Scan for the cell matching the given text and deliver its (x, y) coordinate at center. 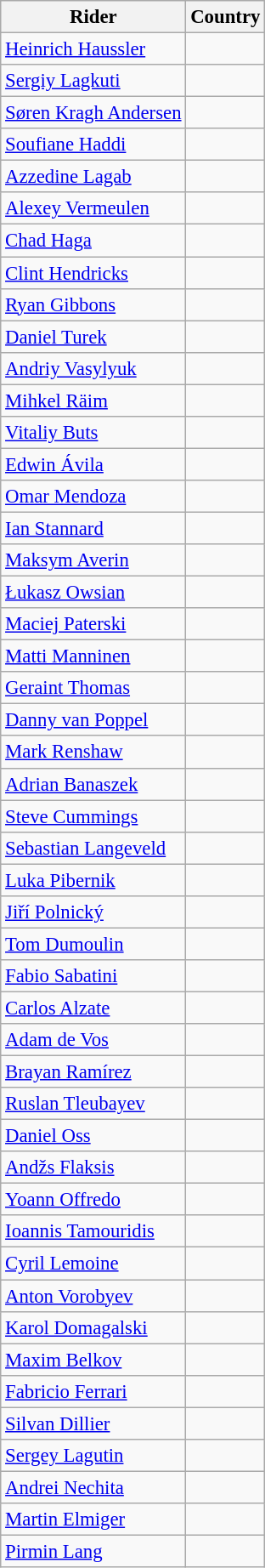
Edwin Ávila (93, 464)
Andžs Flaksis (93, 1167)
Cyril Lemoine (93, 1264)
Martin Elmiger (93, 1520)
Adrian Banaszek (93, 784)
Chad Haga (93, 241)
Andrei Nechita (93, 1487)
Azzedine Lagab (93, 177)
Omar Mendoza (93, 497)
Danny van Poppel (93, 720)
Sergiy Lagkuti (93, 81)
Daniel Oss (93, 1136)
Brayan Ramírez (93, 1072)
Daniel Turek (93, 337)
Maxim Belkov (93, 1360)
Alexey Vermeulen (93, 208)
Fabio Sabatini (93, 976)
Mihkel Räim (93, 401)
Heinrich Haussler (93, 49)
Andriy Vasylyuk (93, 368)
Łukasz Owsian (93, 593)
Matti Manninen (93, 656)
Adam de Vos (93, 1040)
Anton Vorobyev (93, 1296)
Ryan Gibbons (93, 304)
Pirmin Lang (93, 1551)
Steve Cummings (93, 816)
Luka Pibernik (93, 880)
Fabricio Ferrari (93, 1391)
Karol Domagalski (93, 1327)
Country (226, 17)
Ian Stannard (93, 528)
Sergey Lagutin (93, 1456)
Yoann Offredo (93, 1200)
Maciej Paterski (93, 624)
Silvan Dillier (93, 1423)
Carlos Alzate (93, 1008)
Clint Hendricks (93, 273)
Maksym Averin (93, 560)
Jiří Polnický (93, 912)
Sebastian Langeveld (93, 848)
Tom Dumoulin (93, 944)
Geraint Thomas (93, 688)
Rider (93, 17)
Søren Kragh Andersen (93, 113)
Soufiane Haddi (93, 145)
Ioannis Tamouridis (93, 1232)
Mark Renshaw (93, 753)
Vitaliy Buts (93, 433)
Ruslan Tleubayev (93, 1104)
